From the cell containing the given text, extract its center point as [X, Y] coordinate. 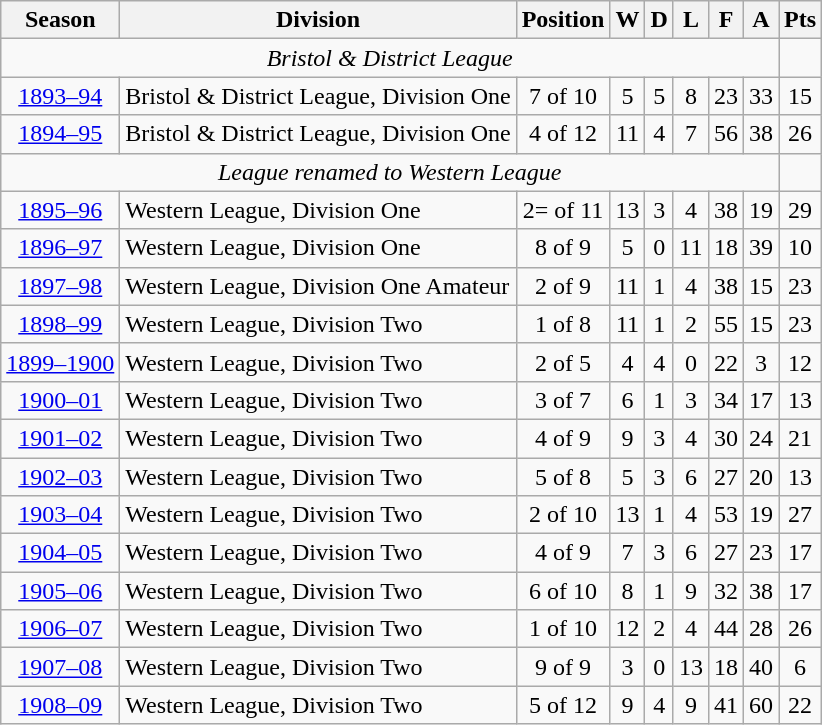
League renamed to Western League [390, 172]
Division [318, 20]
L [690, 20]
1900–01 [60, 400]
28 [762, 629]
21 [800, 438]
30 [726, 438]
W [628, 20]
5 of 8 [563, 477]
29 [800, 210]
1906–07 [60, 629]
2 of 10 [563, 515]
1897–98 [60, 286]
2 of 9 [563, 286]
8 of 9 [563, 248]
1908–09 [60, 705]
39 [762, 248]
1901–02 [60, 438]
2= of 11 [563, 210]
41 [726, 705]
1904–05 [60, 553]
Pts [800, 20]
9 of 9 [563, 667]
7 of 10 [563, 96]
1896–97 [60, 248]
1902–03 [60, 477]
1898–99 [60, 324]
24 [762, 438]
44 [726, 629]
2 of 5 [563, 362]
56 [726, 134]
F [726, 20]
1 of 10 [563, 629]
32 [726, 591]
D [659, 20]
1903–04 [60, 515]
A [762, 20]
1895–96 [60, 210]
1905–06 [60, 591]
Bristol & District League [390, 58]
5 of 12 [563, 705]
1907–08 [60, 667]
1899–1900 [60, 362]
10 [800, 248]
4 of 12 [563, 134]
1 of 8 [563, 324]
3 of 7 [563, 400]
55 [726, 324]
34 [726, 400]
20 [762, 477]
1893–94 [60, 96]
Season [60, 20]
60 [762, 705]
40 [762, 667]
1894–95 [60, 134]
53 [726, 515]
6 of 10 [563, 591]
Position [563, 20]
Western League, Division One Amateur [318, 286]
33 [762, 96]
